For the text-containing cell, return its midpoint in [X, Y] coordinate format. 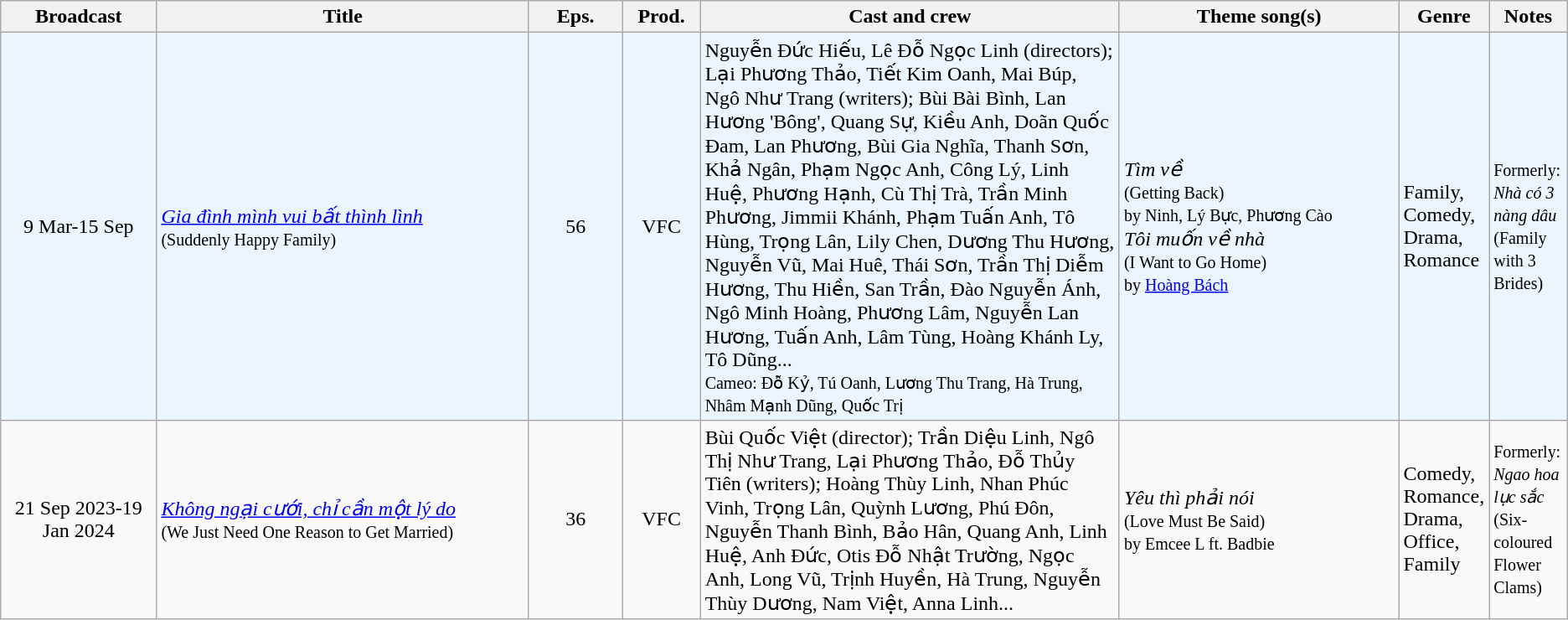
Gia đình mình vui bất thình lình(Suddenly Happy Family) [343, 226]
9 Mar-15 Sep [79, 226]
Theme song(s) [1259, 17]
Genre [1444, 17]
36 [575, 519]
56 [575, 226]
Formerly: Nhà có 3 nàng dâu(Family with 3 Brides) [1529, 226]
Notes [1529, 17]
Yêu thì phải nói(Love Must Be Said)by Emcee L ft. Badbie [1259, 519]
Comedy, Romance, Drama, Office, Family [1444, 519]
Broadcast [79, 17]
Prod. [662, 17]
Eps. [575, 17]
Title [343, 17]
Không ngại cưới, chỉ cần một lý do(We Just Need One Reason to Get Married) [343, 519]
Cast and crew [910, 17]
Family, Comedy, Drama, Romance [1444, 226]
Tìm về(Getting Back)by Ninh, Lý Bực, Phương CàoTôi muốn về nhà(I Want to Go Home)by Hoàng Bách [1259, 226]
21 Sep 2023-19 Jan 2024 [79, 519]
Formerly: Ngao hoa lục sắc(Six-coloured Flower Clams) [1529, 519]
